Capture the cell that displays the provided text and extract its (x, y) central coordinate. 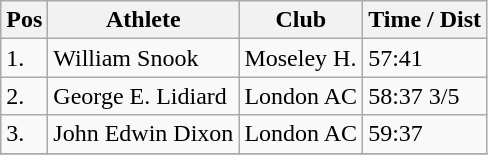
Time / Dist (425, 20)
William Snook (144, 58)
Pos (24, 20)
57:41 (425, 58)
58:37 3/5 (425, 96)
George E. Lidiard (144, 96)
Moseley H. (301, 58)
3. (24, 134)
Club (301, 20)
59:37 (425, 134)
2. (24, 96)
Athlete (144, 20)
John Edwin Dixon (144, 134)
1. (24, 58)
